Return (X, Y) of the center of cell containing provided text 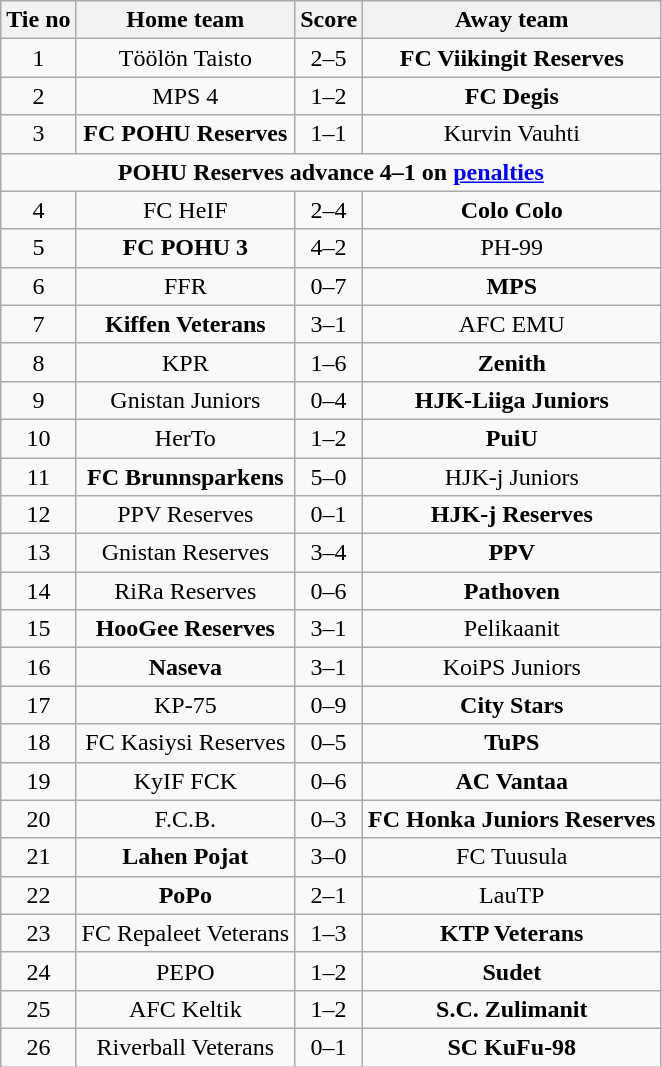
0–5 (329, 743)
S.C. Zulimanit (512, 1009)
17 (38, 705)
19 (38, 781)
FC Degis (512, 96)
4 (38, 210)
6 (38, 286)
Naseva (186, 667)
10 (38, 438)
FC HeIF (186, 210)
3–0 (329, 857)
9 (38, 400)
KoiPS Juniors (512, 667)
3 (38, 134)
0–4 (329, 400)
RiRa Reserves (186, 591)
0–7 (329, 286)
AC Vantaa (512, 781)
2 (38, 96)
FC Brunnsparkens (186, 477)
HJK-j Reserves (512, 515)
3–4 (329, 553)
KP-75 (186, 705)
2–4 (329, 210)
26 (38, 1047)
1–1 (329, 134)
13 (38, 553)
LauTP (512, 895)
Zenith (512, 362)
PPV (512, 553)
HooGee Reserves (186, 629)
KTP Veterans (512, 933)
HerTo (186, 438)
Away team (512, 20)
11 (38, 477)
2–5 (329, 58)
Gnistan Reserves (186, 553)
FC POHU Reserves (186, 134)
TuPS (512, 743)
15 (38, 629)
1–6 (329, 362)
1–3 (329, 933)
1 (38, 58)
Kiffen Veterans (186, 324)
21 (38, 857)
Pathoven (512, 591)
F.C.B. (186, 819)
4–2 (329, 248)
PuiU (512, 438)
14 (38, 591)
Home team (186, 20)
FC Tuusula (512, 857)
Lahen Pojat (186, 857)
MPS (512, 286)
FC POHU 3 (186, 248)
Kurvin Vauhti (512, 134)
FC Viikingit Reserves (512, 58)
Riverball Veterans (186, 1047)
FFR (186, 286)
AFC Keltik (186, 1009)
FC Honka Juniors Reserves (512, 819)
PEPO (186, 971)
12 (38, 515)
20 (38, 819)
Colo Colo (512, 210)
Tie no (38, 20)
Score (329, 20)
5–0 (329, 477)
PH-99 (512, 248)
16 (38, 667)
25 (38, 1009)
SC KuFu-98 (512, 1047)
2–1 (329, 895)
City Stars (512, 705)
AFC EMU (512, 324)
HJK-Liiga Juniors (512, 400)
Sudet (512, 971)
18 (38, 743)
PoPo (186, 895)
8 (38, 362)
0–3 (329, 819)
Pelikaanit (512, 629)
23 (38, 933)
KPR (186, 362)
Gnistan Juniors (186, 400)
HJK-j Juniors (512, 477)
MPS 4 (186, 96)
7 (38, 324)
FC Kasiysi Reserves (186, 743)
Töölön Taisto (186, 58)
24 (38, 971)
22 (38, 895)
PPV Reserves (186, 515)
POHU Reserves advance 4–1 on penalties (331, 172)
0–9 (329, 705)
5 (38, 248)
KyIF FCK (186, 781)
FC Repaleet Veterans (186, 933)
